Output the [X, Y] coordinate of the center of the cell containing the given text.  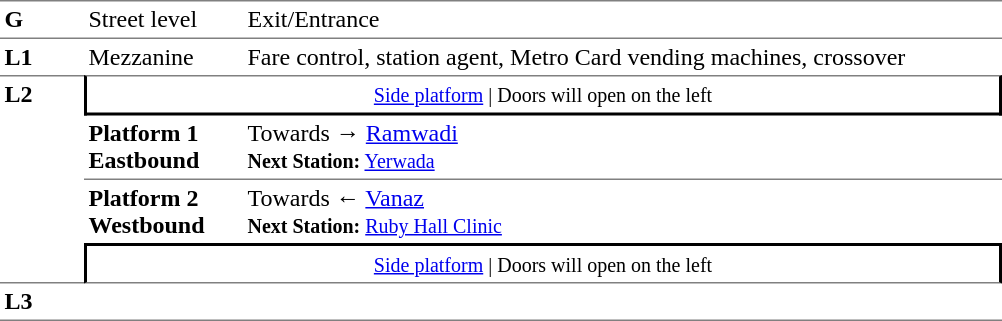
Mezzanine [164, 57]
Platform 2Westbound [164, 212]
Towards ← VanazNext Station: Ruby Hall Clinic [622, 212]
Exit/Entrance [622, 20]
Street level [164, 20]
Fare control, station agent, Metro Card vending machines, crossover [622, 57]
Platform 1Eastbound [164, 148]
Towards → RamwadiNext Station: Yerwada [622, 148]
L2 [42, 179]
L1 [42, 57]
G [42, 20]
